Scan for the cell matching the given text and deliver its [x, y] coordinate at center. 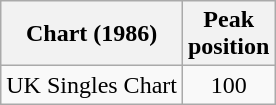
Chart (1986) [92, 34]
100 [228, 85]
UK Singles Chart [92, 85]
Peakposition [228, 34]
